Extract the (X, Y) coordinate from the center of the cell holding the provided text.  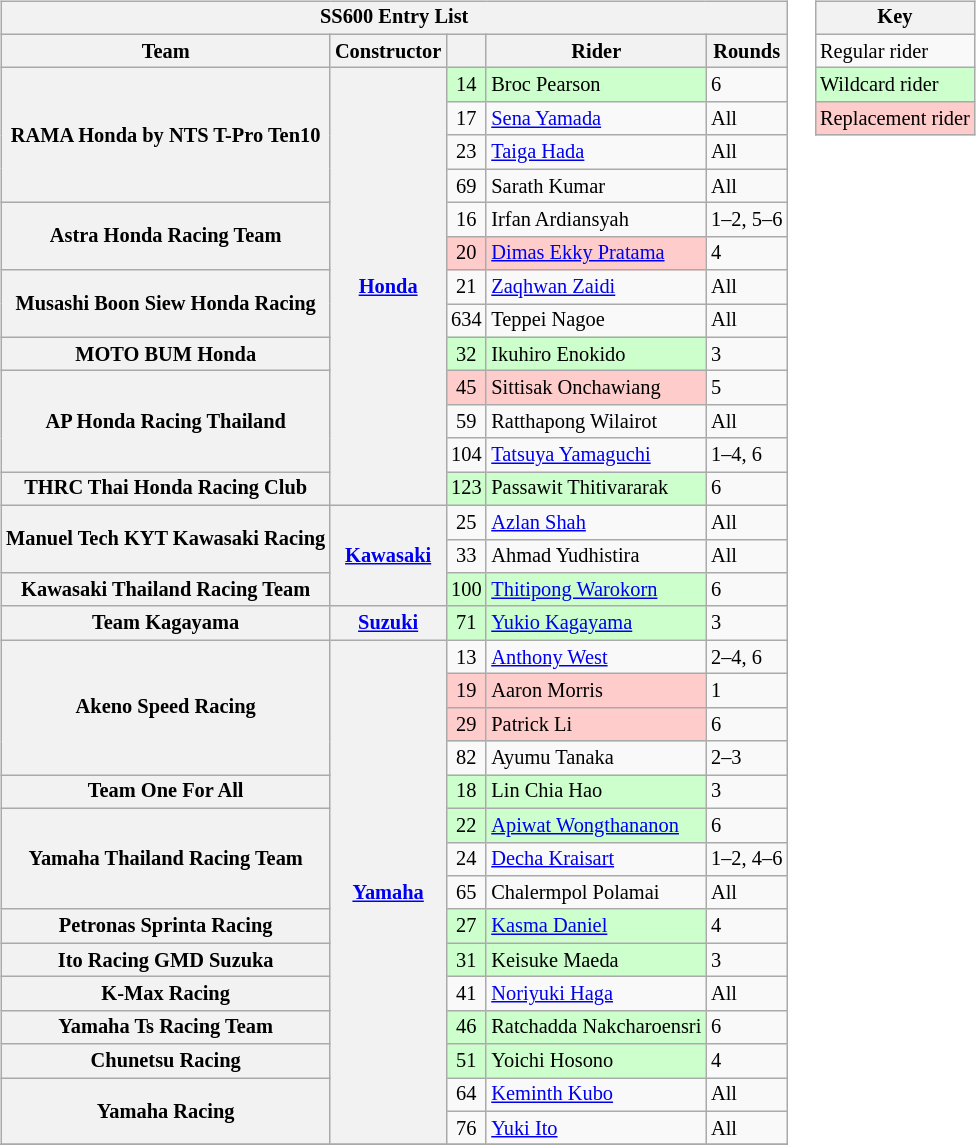
Zaqhwan Zaidi (596, 287)
64 (466, 1095)
100 (466, 590)
Yamaha (388, 892)
Sarath Kumar (596, 186)
Chalermpol Polamai (596, 893)
104 (466, 455)
Suzuki (388, 623)
Patrick Li (596, 724)
Keisuke Maeda (596, 960)
22 (466, 825)
32 (466, 354)
Sittisak Onchawiang (596, 388)
MOTO BUM Honda (166, 354)
25 (466, 522)
Replacement rider (895, 119)
Honda (388, 287)
Noriyuki Haga (596, 994)
Ito Racing GMD Suzuka (166, 960)
Wildcard rider (895, 85)
18 (466, 792)
Kasma Daniel (596, 926)
1–4, 6 (746, 455)
Azlan Shah (596, 522)
16 (466, 220)
Astra Honda Racing Team (166, 236)
Constructor (388, 51)
1–2, 5–6 (746, 220)
13 (466, 657)
Irfan Ardiansyah (596, 220)
45 (466, 388)
Ikuhiro Enokido (596, 354)
Dimas Ekky Pratama (596, 253)
5 (746, 388)
59 (466, 422)
23 (466, 152)
27 (466, 926)
Team One For All (166, 792)
19 (466, 691)
14 (466, 85)
Ayumu Tanaka (596, 758)
Key (895, 18)
Decha Kraisart (596, 859)
THRC Thai Honda Racing Club (166, 489)
46 (466, 1027)
41 (466, 994)
Kawasaki (388, 556)
Ahmad Yudhistira (596, 556)
21 (466, 287)
Yoichi Hosono (596, 1061)
17 (466, 119)
Sena Yamada (596, 119)
123 (466, 489)
Rider (596, 51)
Rounds (746, 51)
31 (466, 960)
Kawasaki Thailand Racing Team (166, 590)
Petronas Sprinta Racing (166, 926)
Chunetsu Racing (166, 1061)
20 (466, 253)
Team (166, 51)
Broc Pearson (596, 85)
SS600 Entry List (394, 18)
RAMA Honda by NTS T-Pro Ten10 (166, 136)
71 (466, 623)
Yamaha Racing (166, 1112)
2–4, 6 (746, 657)
Yamaha Ts Racing Team (166, 1027)
51 (466, 1061)
Passawit Thitivararak (596, 489)
Team Kagayama (166, 623)
29 (466, 724)
AP Honda Racing Thailand (166, 422)
Yukio Kagayama (596, 623)
Akeno Speed Racing (166, 708)
Yamaha Thailand Racing Team (166, 858)
Teppei Nagoe (596, 321)
Thitipong Warokorn (596, 590)
1–2, 4–6 (746, 859)
76 (466, 1128)
24 (466, 859)
Ratchadda Nakcharoensri (596, 1027)
Anthony West (596, 657)
Keminth Kubo (596, 1095)
Tatsuya Yamaguchi (596, 455)
82 (466, 758)
Regular rider (895, 51)
Musashi Boon Siew Honda Racing (166, 304)
1 (746, 691)
33 (466, 556)
Lin Chia Hao (596, 792)
Yuki Ito (596, 1128)
Manuel Tech KYT Kawasaki Racing (166, 538)
69 (466, 186)
65 (466, 893)
Aaron Morris (596, 691)
2–3 (746, 758)
Ratthapong Wilairot (596, 422)
634 (466, 321)
Apiwat Wongthananon (596, 825)
Taiga Hada (596, 152)
K-Max Racing (166, 994)
